Return [x, y] of the center of cell containing provided text 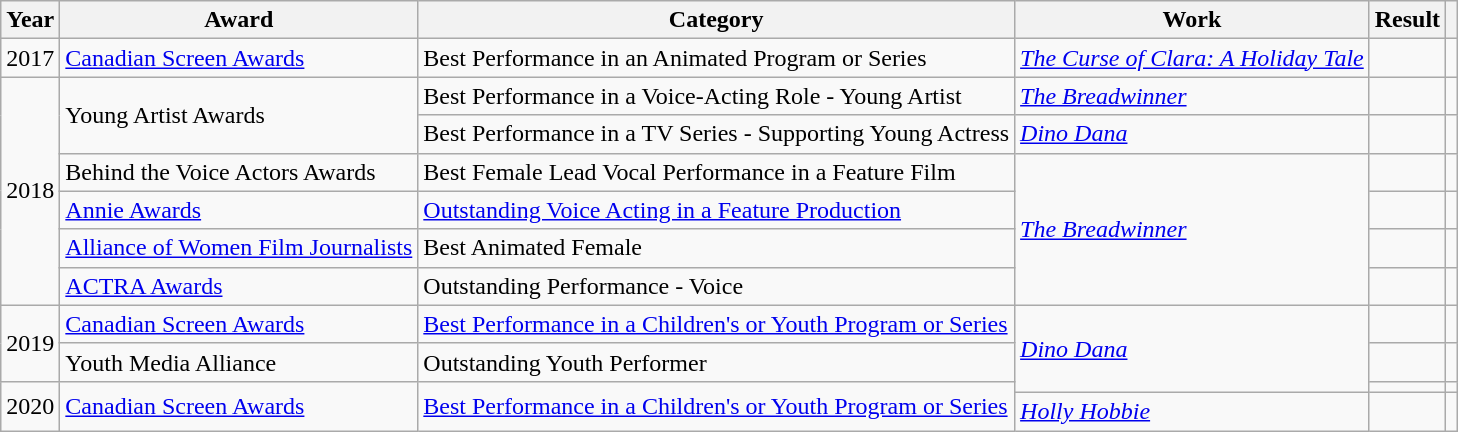
2018 [30, 191]
Best Female Lead Vocal Performance in a Feature Film [716, 172]
Behind the Voice Actors Awards [239, 172]
Outstanding Voice Acting in a Feature Production [716, 210]
The Curse of Clara: A Holiday Tale [1192, 58]
2020 [30, 406]
Outstanding Performance - Voice [716, 286]
Best Performance in a TV Series - Supporting Young Actress [716, 134]
2017 [30, 58]
ACTRA Awards [239, 286]
Work [1192, 20]
Youth Media Alliance [239, 362]
Best Performance in an Animated Program or Series [716, 58]
Best Animated Female [716, 248]
Alliance of Women Film Journalists [239, 248]
Award [239, 20]
Young Artist Awards [239, 115]
Result [1407, 20]
Category [716, 20]
Holly Hobbie [1192, 411]
Year [30, 20]
2019 [30, 343]
Annie Awards [239, 210]
Best Performance in a Voice-Acting Role - Young Artist [716, 96]
Outstanding Youth Performer [716, 362]
